Pinpoint the cell where the given text exists, returning its (x, y) midpoint coordinate. 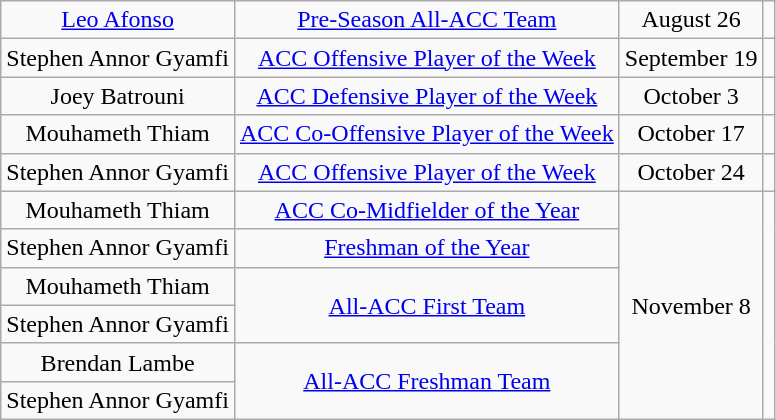
Joey Batrouni (118, 96)
August 26 (691, 20)
Pre-Season All-ACC Team (426, 20)
All-ACC Freshman Team (426, 381)
ACC Defensive Player of the Week (426, 96)
November 8 (691, 305)
Leo Afonso (118, 20)
October 24 (691, 172)
October 17 (691, 134)
Brendan Lambe (118, 362)
ACC Co-Midfielder of the Year (426, 210)
September 19 (691, 58)
ACC Co-Offensive Player of the Week (426, 134)
Freshman of the Year (426, 248)
All-ACC First Team (426, 305)
October 3 (691, 96)
